Detect which cell encompasses the target text, then output its [X, Y] center coordinate. 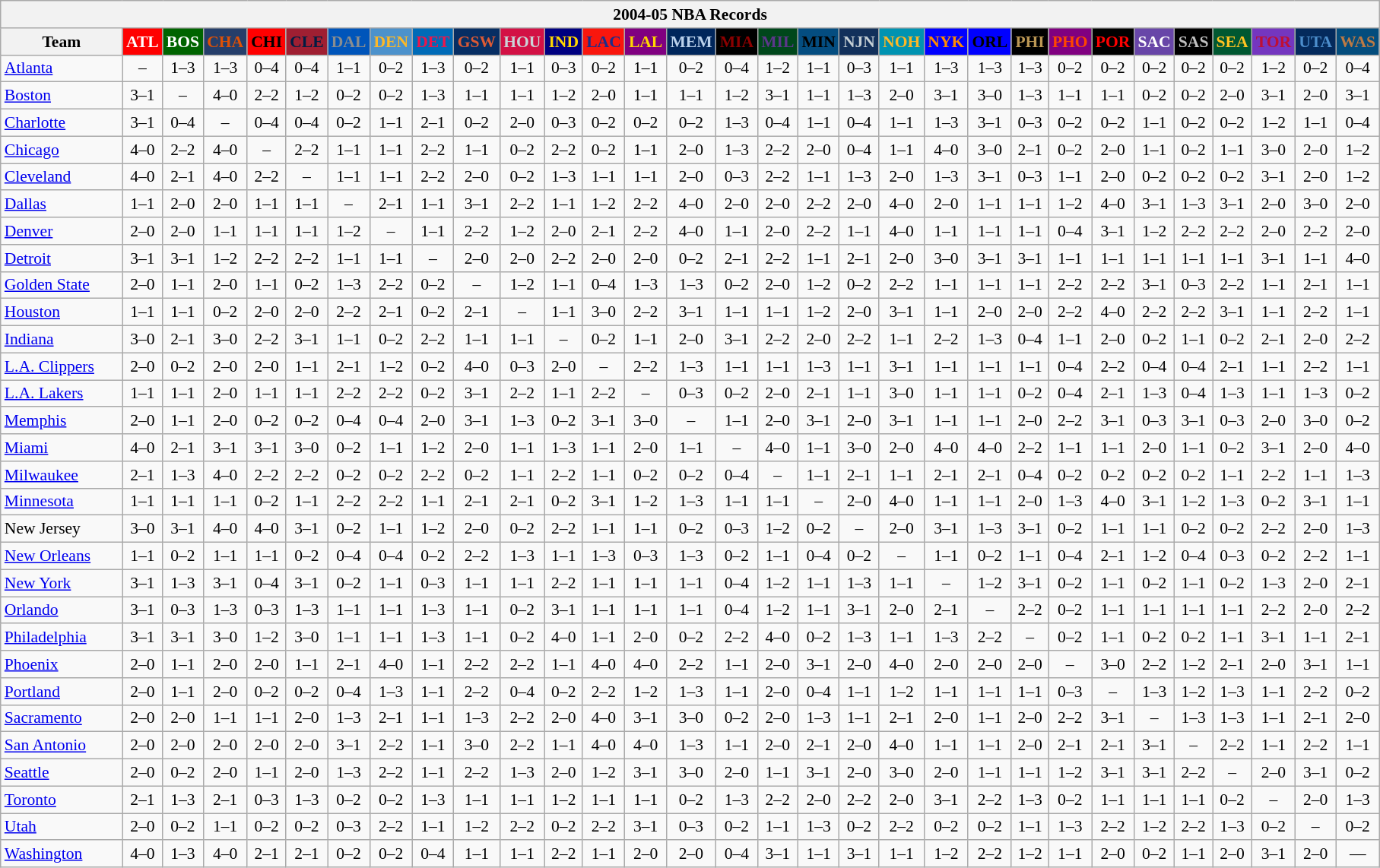
LAL [646, 42]
LAC [604, 42]
Indiana [62, 340]
CLE [307, 42]
L.A. Clippers [62, 366]
UTA [1315, 42]
Denver [62, 231]
WAS [1358, 42]
SAC [1154, 42]
DET [433, 42]
Philadelphia [62, 638]
Golden State [62, 285]
IND [563, 42]
TOR [1274, 42]
DEN [391, 42]
ATL [143, 42]
MEM [690, 42]
NJN [859, 42]
Cleveland [62, 177]
Charlotte [62, 123]
New Orleans [62, 556]
MIN [818, 42]
SEA [1232, 42]
New Jersey [62, 529]
HOU [522, 42]
Chicago [62, 150]
GSW [477, 42]
Team [62, 42]
Detroit [62, 258]
Memphis [62, 421]
San Antonio [62, 746]
Seattle [62, 773]
BOS [182, 42]
Dallas [62, 204]
MIL [777, 42]
Milwaukee [62, 475]
SAS [1194, 42]
PHO [1071, 42]
Houston [62, 312]
Orlando [62, 610]
Miami [62, 448]
CHI [266, 42]
Phoenix [62, 664]
Atlanta [62, 68]
ORL [990, 42]
New York [62, 583]
PHI [1029, 42]
NYK [946, 42]
Boston [62, 96]
2004-05 NBA Records [690, 14]
L.A. Lakers [62, 394]
DAL [349, 42]
MIA [737, 42]
Portland [62, 692]
Washington [62, 854]
— [1358, 854]
NOH [902, 42]
Sacramento [62, 718]
Utah [62, 827]
Minnesota [62, 502]
CHA [225, 42]
POR [1113, 42]
Toronto [62, 800]
